Return the (X, Y) coordinate for the center point of the cell that contains the specified text.  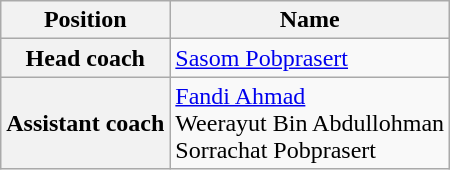
Sasom Pobprasert (310, 58)
Fandi Ahmad Weerayut Bin Abdullohman Sorrachat Pobprasert (310, 123)
Name (310, 20)
Position (86, 20)
Head coach (86, 58)
Assistant coach (86, 123)
